Output the [x, y] coordinate of the center of the cell containing the given text.  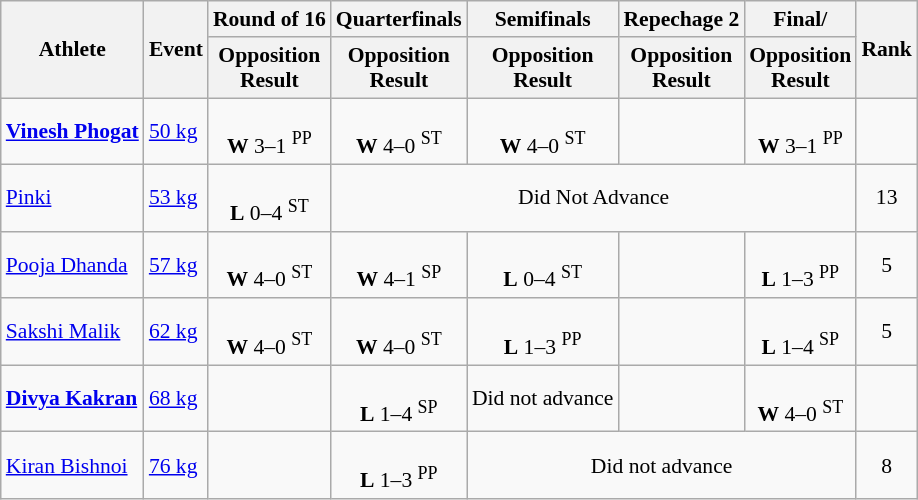
Pinki [72, 198]
Semifinals [543, 19]
Rank [886, 50]
13 [886, 198]
68 kg [176, 398]
Divya Kakran [72, 398]
50 kg [176, 132]
Pooja Dhanda [72, 266]
8 [886, 466]
Final/ [800, 19]
Vinesh Phogat [72, 132]
57 kg [176, 266]
53 kg [176, 198]
76 kg [176, 466]
Event [176, 50]
W 4–1 SP [399, 266]
Repechage 2 [681, 19]
Athlete [72, 50]
Kiran Bishnoi [72, 466]
Sakshi Malik [72, 332]
Did Not Advance [594, 198]
62 kg [176, 332]
Round of 16 [270, 19]
Quarterfinals [399, 19]
